Extract the [X, Y] coordinate from the center of the cell holding the provided text.  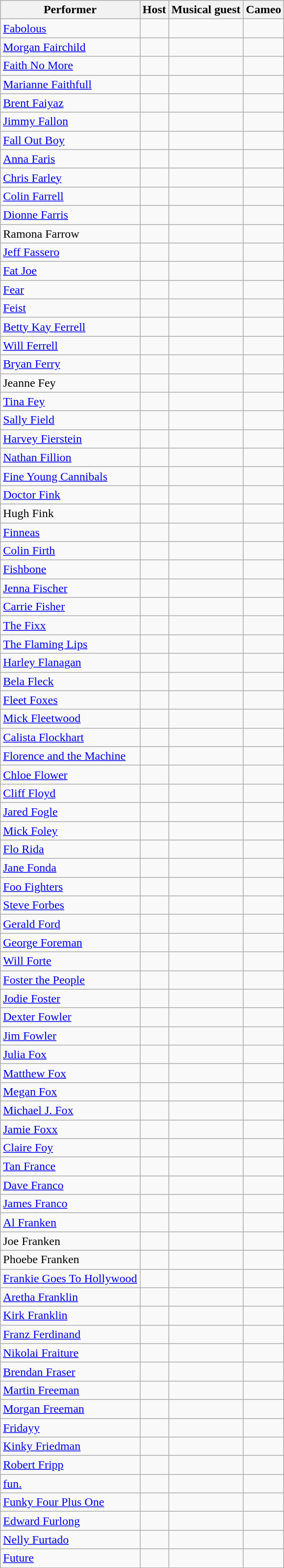
Frankie Goes To Hollywood [70, 1278]
Claire Foy [70, 1148]
Dexter Fowler [70, 1017]
Jeanne Fey [70, 383]
Fear [70, 290]
Colin Farrell [70, 196]
Flo Rida [70, 849]
Will Ferrell [70, 346]
Kinky Friedman [70, 1446]
Betty Kay Ferrell [70, 327]
Gerald Ford [70, 924]
Carrie Fisher [70, 607]
Al Franken [70, 1222]
Finneas [70, 532]
Jeff Fassero [70, 252]
Anna Faris [70, 159]
Dave Franco [70, 1185]
Jodie Foster [70, 998]
Host [154, 10]
Michael J. Fox [70, 1110]
Foo Fighters [70, 887]
Kirk Franklin [70, 1316]
Foster the People [70, 980]
Marianne Faithfull [70, 84]
Will Forte [70, 961]
Jared Fogle [70, 812]
Robert Fripp [70, 1465]
Joe Franken [70, 1241]
Brendan Fraser [70, 1371]
Steve Forbes [70, 905]
Sally Field [70, 420]
Nathan Fillion [70, 457]
Doctor Fink [70, 495]
Jane Fonda [70, 868]
Jenna Fischer [70, 588]
Morgan Freeman [70, 1409]
Harvey Fierstein [70, 439]
Hugh Fink [70, 513]
Nikolai Fraiture [70, 1353]
Bryan Ferry [70, 364]
Harley Flanagan [70, 663]
Chris Farley [70, 177]
Franz Ferdinand [70, 1334]
Ramona Farrow [70, 234]
Tina Fey [70, 401]
Jamie Foxx [70, 1129]
Performer [70, 10]
James Franco [70, 1204]
Matthew Fox [70, 1073]
Fine Young Cannibals [70, 476]
Calista Flockhart [70, 737]
Florence and the Machine [70, 756]
Fridayy [70, 1428]
Mick Fleetwood [70, 719]
Fat Joe [70, 271]
fun. [70, 1484]
Julia Fox [70, 1054]
George Foreman [70, 943]
Nelly Furtado [70, 1540]
Dionne Farris [70, 215]
Chloe Flower [70, 774]
Megan Fox [70, 1092]
Faith No More [70, 66]
Tan France [70, 1167]
Cameo [264, 10]
The Fixx [70, 625]
Colin Firth [70, 551]
Jimmy Fallon [70, 122]
Martin Freeman [70, 1390]
Fleet Foxes [70, 700]
Fall Out Boy [70, 140]
Jim Fowler [70, 1036]
Cliff Floyd [70, 793]
Musical guest [206, 10]
Funky Four Plus One [70, 1502]
The Flaming Lips [70, 644]
Phoebe Franken [70, 1260]
Fishbone [70, 570]
Morgan Fairchild [70, 47]
Aretha Franklin [70, 1297]
Mick Foley [70, 831]
Bela Fleck [70, 681]
Future [70, 1558]
Feist [70, 308]
Fabolous [70, 28]
Edward Furlong [70, 1521]
Brent Faiyaz [70, 103]
